Extract the (X, Y) coordinate from the center of the cell holding the provided text.  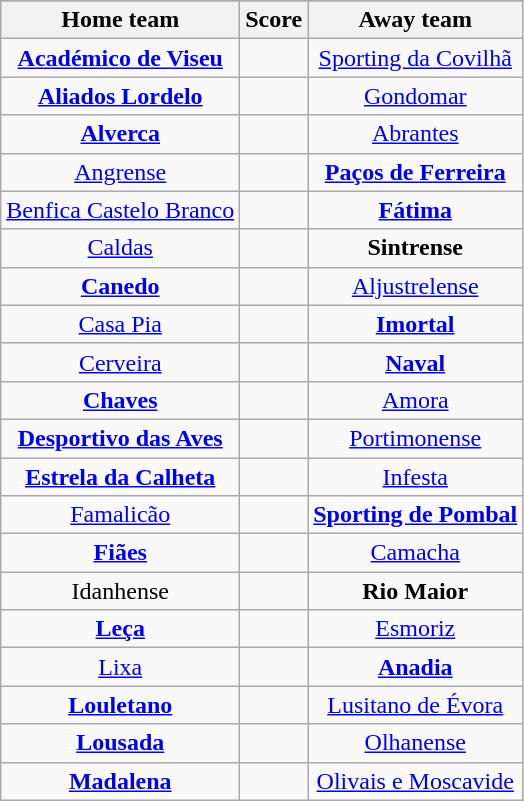
Olivais e Moscavide (416, 781)
Camacha (416, 553)
Esmoriz (416, 629)
Sporting de Pombal (416, 515)
Anadia (416, 667)
Fátima (416, 210)
Cerveira (120, 362)
Benfica Castelo Branco (120, 210)
Desportivo das Aves (120, 438)
Olhanense (416, 743)
Casa Pia (120, 324)
Académico de Viseu (120, 58)
Aliados Lordelo (120, 96)
Score (274, 20)
Portimonense (416, 438)
Abrantes (416, 134)
Sporting da Covilhã (416, 58)
Paços de Ferreira (416, 172)
Madalena (120, 781)
Lusitano de Évora (416, 705)
Sintrense (416, 248)
Idanhense (120, 591)
Caldas (120, 248)
Estrela da Calheta (120, 477)
Gondomar (416, 96)
Lousada (120, 743)
Rio Maior (416, 591)
Angrense (120, 172)
Fiães (120, 553)
Infesta (416, 477)
Naval (416, 362)
Louletano (120, 705)
Imortal (416, 324)
Away team (416, 20)
Leça (120, 629)
Famalicão (120, 515)
Alverca (120, 134)
Amora (416, 400)
Chaves (120, 400)
Lixa (120, 667)
Home team (120, 20)
Canedo (120, 286)
Aljustrelense (416, 286)
